Find where the given text appears and provide that cell's center as [X, Y] coordinate. 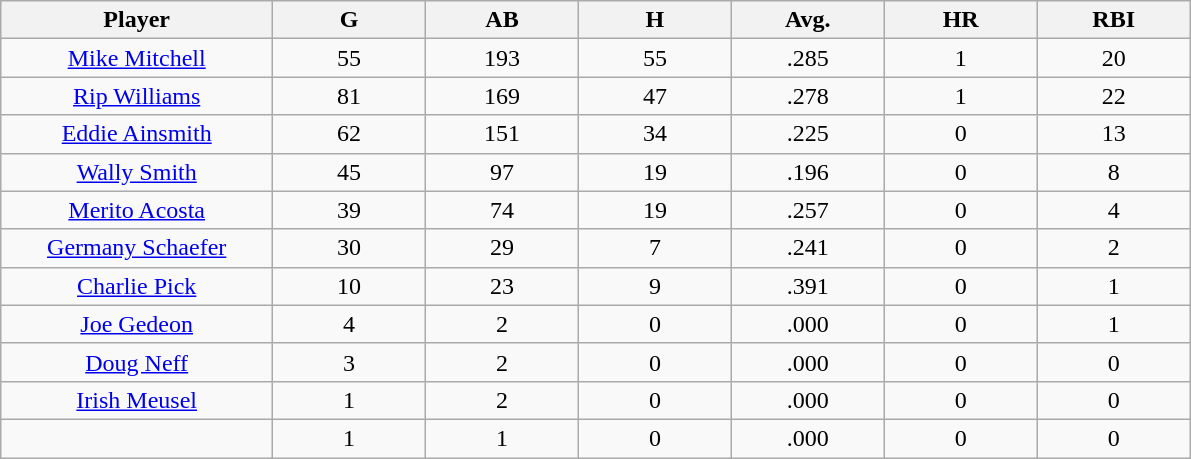
151 [502, 134]
193 [502, 58]
7 [654, 248]
74 [502, 210]
.285 [808, 58]
.391 [808, 286]
23 [502, 286]
22 [1114, 96]
3 [350, 362]
H [654, 20]
RBI [1114, 20]
HR [960, 20]
Eddie Ainsmith [137, 134]
8 [1114, 172]
G [350, 20]
Charlie Pick [137, 286]
.196 [808, 172]
81 [350, 96]
20 [1114, 58]
10 [350, 286]
Germany Schaefer [137, 248]
Player [137, 20]
30 [350, 248]
Doug Neff [137, 362]
Mike Mitchell [137, 58]
169 [502, 96]
9 [654, 286]
.257 [808, 210]
Joe Gedeon [137, 324]
39 [350, 210]
AB [502, 20]
97 [502, 172]
.225 [808, 134]
.241 [808, 248]
Merito Acosta [137, 210]
13 [1114, 134]
45 [350, 172]
Irish Meusel [137, 400]
34 [654, 134]
.278 [808, 96]
47 [654, 96]
Wally Smith [137, 172]
Avg. [808, 20]
29 [502, 248]
62 [350, 134]
Rip Williams [137, 96]
